Search for the cell housing the specified text and yield its (x, y) center coordinate. 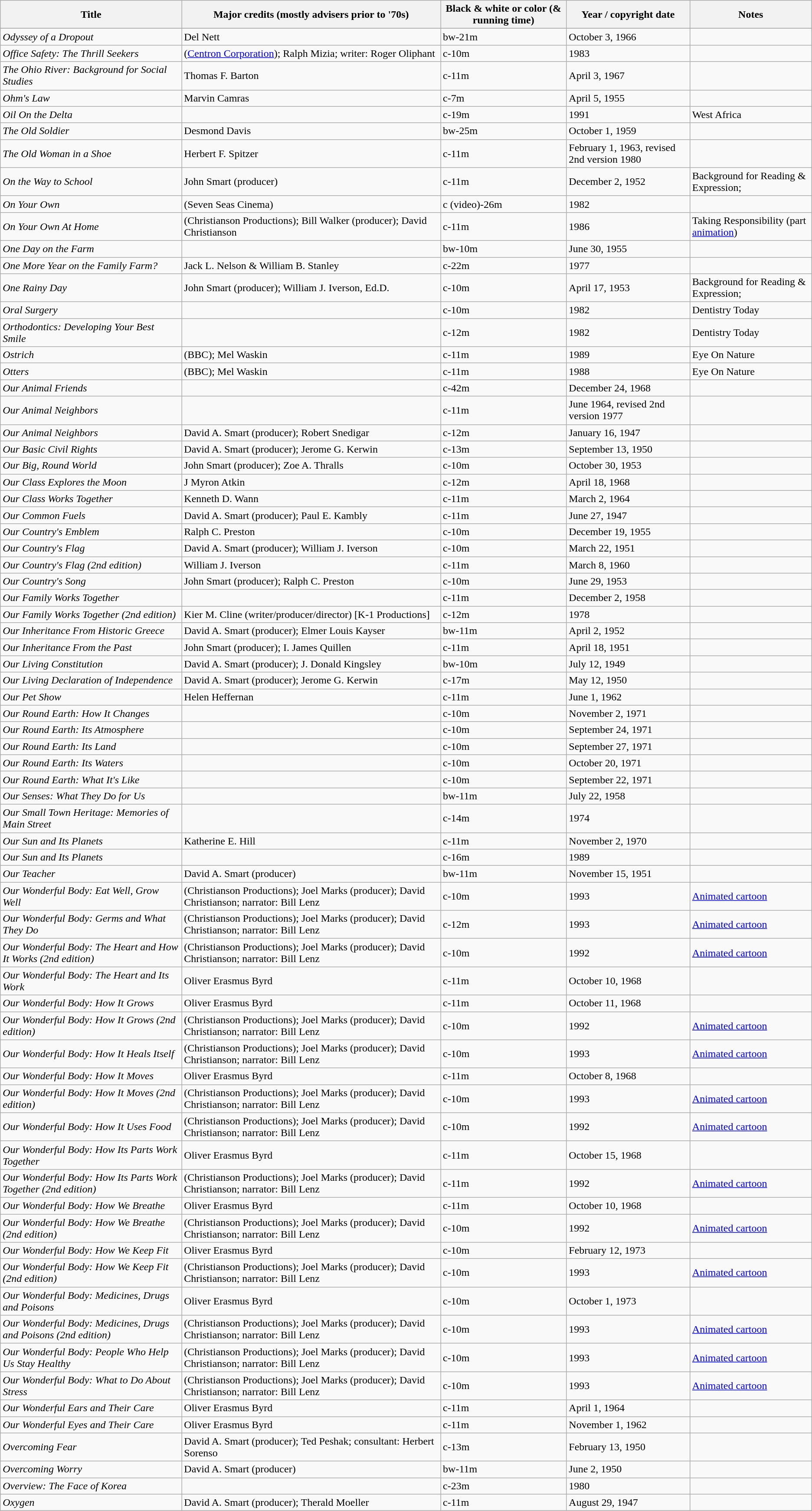
Our Inheritance From Historic Greece (91, 631)
June 1964, revised 2nd version 1977 (628, 411)
October 11, 1968 (628, 1003)
One Rainy Day (91, 288)
David A. Smart (producer); Ted Peshak; consultant: Herbert Sorenso (311, 1447)
John Smart (producer); Zoe A. Thralls (311, 466)
October 20, 1971 (628, 763)
David A. Smart (producer); Elmer Louis Kayser (311, 631)
April 18, 1951 (628, 647)
Our Wonderful Body: Eat Well, Grow Well (91, 897)
Our Wonderful Body: How It Grows (91, 1003)
Katherine E. Hill (311, 841)
Our Family Works Together (2nd edition) (91, 614)
Our Basic Civil Rights (91, 449)
John Smart (producer); I. James Quillen (311, 647)
Our Wonderful Body: How Its Parts Work Together (2nd edition) (91, 1183)
Our Wonderful Body: How It Moves (91, 1076)
March 2, 1964 (628, 499)
October 1, 1973 (628, 1301)
Our Wonderful Body: How We Breathe (2nd edition) (91, 1228)
Our Wonderful Body: How It Heals Itself (91, 1054)
Our Wonderful Ears and Their Care (91, 1408)
Our Living Constitution (91, 664)
bw-25m (504, 131)
Overview: The Face of Korea (91, 1486)
April 2, 1952 (628, 631)
June 29, 1953 (628, 581)
Our Wonderful Body: People Who Help Us Stay Healthy (91, 1357)
The Old Woman in a Shoe (91, 154)
Odyssey of a Dropout (91, 37)
Taking Responsibility (part animation) (750, 227)
December 2, 1952 (628, 181)
Our Country's Flag (2nd edition) (91, 565)
Orthodontics: Developing Your Best Smile (91, 332)
Title (91, 15)
c-14m (504, 818)
The Ohio River: Background for Social Studies (91, 76)
Our Wonderful Body: How We Keep Fit (2nd edition) (91, 1273)
c-22m (504, 265)
June 1, 1962 (628, 697)
April 1, 1964 (628, 1408)
Ohm's Law (91, 98)
December 2, 1958 (628, 598)
Desmond Davis (311, 131)
October 15, 1968 (628, 1155)
West Africa (750, 115)
On Your Own (91, 204)
David A. Smart (producer); Robert Snedigar (311, 433)
c-19m (504, 115)
Our Family Works Together (91, 598)
Major credits (mostly advisers prior to '70s) (311, 15)
Kenneth D. Wann (311, 499)
Our Wonderful Body: How We Breathe (91, 1206)
September 27, 1971 (628, 746)
October 30, 1953 (628, 466)
c-42m (504, 388)
September 13, 1950 (628, 449)
Our Wonderful Body: Medicines, Drugs and Poisons (2nd edition) (91, 1330)
Overcoming Worry (91, 1469)
Our Round Earth: What It's Like (91, 779)
Our Wonderful Body: Medicines, Drugs and Poisons (91, 1301)
Our Wonderful Body: Germs and What They Do (91, 924)
Our Pet Show (91, 697)
Oil On the Delta (91, 115)
June 27, 1947 (628, 515)
David A. Smart (producer); J. Donald Kingsley (311, 664)
Our Wonderful Body: The Heart and How It Works (2nd edition) (91, 953)
Our Wonderful Body: How It Moves (2nd edition) (91, 1099)
March 8, 1960 (628, 565)
Our Inheritance From the Past (91, 647)
1991 (628, 115)
November 2, 1971 (628, 713)
Ralph C. Preston (311, 532)
Our Round Earth: Its Land (91, 746)
1983 (628, 53)
Our Round Earth: Its Waters (91, 763)
Ostrich (91, 355)
Our Class Explores the Moon (91, 482)
June 2, 1950 (628, 1469)
John Smart (producer); William J. Iverson, Ed.D. (311, 288)
Our Big, Round World (91, 466)
April 3, 1967 (628, 76)
September 22, 1971 (628, 779)
Our Teacher (91, 874)
Oxygen (91, 1502)
Our Common Fuels (91, 515)
(Christianson Productions); Bill Walker (producer); David Christianson (311, 227)
March 22, 1951 (628, 548)
June 30, 1955 (628, 249)
c-17m (504, 680)
July 12, 1949 (628, 664)
September 24, 1971 (628, 730)
c-7m (504, 98)
John Smart (producer) (311, 181)
Our Wonderful Body: How Its Parts Work Together (91, 1155)
Our Wonderful Body: How We Keep Fit (91, 1251)
October 1, 1959 (628, 131)
1986 (628, 227)
Our Country's Flag (91, 548)
February 1, 1963, revised 2nd version 1980 (628, 154)
David A. Smart (producer); Therald Moeller (311, 1502)
William J. Iverson (311, 565)
August 29, 1947 (628, 1502)
Our Round Earth: How It Changes (91, 713)
David A. Smart (producer); Paul E. Kambly (311, 515)
Helen Heffernan (311, 697)
Our Class Works Together (91, 499)
Jack L. Nelson & William B. Stanley (311, 265)
One More Year on the Family Farm? (91, 265)
Our Country's Song (91, 581)
December 19, 1955 (628, 532)
October 3, 1966 (628, 37)
November 15, 1951 (628, 874)
On Your Own At Home (91, 227)
The Old Soldier (91, 131)
J Myron Atkin (311, 482)
October 8, 1968 (628, 1076)
Our Small Town Heritage: Memories of Main Street (91, 818)
Thomas F. Barton (311, 76)
1974 (628, 818)
November 2, 1970 (628, 841)
c (video)-26m (504, 204)
c-23m (504, 1486)
Kier M. Cline (writer/producer/director) [K-1 Productions] (311, 614)
John Smart (producer); Ralph C. Preston (311, 581)
Our Wonderful Body: How It Grows (2nd edition) (91, 1026)
Our Wonderful Eyes and Their Care (91, 1425)
Notes (750, 15)
Black & white or color (& running time) (504, 15)
Our Senses: What They Do for Us (91, 796)
February 12, 1973 (628, 1251)
Otters (91, 371)
One Day on the Farm (91, 249)
December 24, 1968 (628, 388)
April 5, 1955 (628, 98)
1978 (628, 614)
Our Country's Emblem (91, 532)
Del Nett (311, 37)
February 13, 1950 (628, 1447)
April 18, 1968 (628, 482)
Our Animal Friends (91, 388)
Overcoming Fear (91, 1447)
David A. Smart (producer); William J. Iverson (311, 548)
Our Round Earth: Its Atmosphere (91, 730)
Oral Surgery (91, 310)
Our Wonderful Body: What to Do About Stress (91, 1386)
Our Living Declaration of Independence (91, 680)
1977 (628, 265)
bw-21m (504, 37)
Our Wonderful Body: How It Uses Food (91, 1127)
Marvin Camras (311, 98)
April 17, 1953 (628, 288)
(Seven Seas Cinema) (311, 204)
July 22, 1958 (628, 796)
c-16m (504, 857)
Herbert F. Spitzer (311, 154)
November 1, 1962 (628, 1425)
On the Way to School (91, 181)
May 12, 1950 (628, 680)
Office Safety: The Thrill Seekers (91, 53)
Our Wonderful Body: The Heart and Its Work (91, 981)
(Centron Corporation); Ralph Mizia; writer: Roger Oliphant (311, 53)
1988 (628, 371)
January 16, 1947 (628, 433)
Year / copyright date (628, 15)
1980 (628, 1486)
